Detect which cell encompasses the target text, then output its [X, Y] center coordinate. 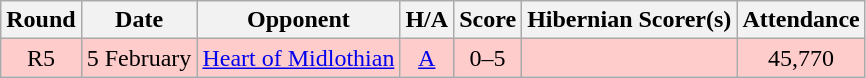
Score [488, 20]
Attendance [801, 20]
0–5 [488, 58]
Date [139, 20]
R5 [41, 58]
A [427, 58]
H/A [427, 20]
Heart of Midlothian [298, 58]
Hibernian Scorer(s) [630, 20]
45,770 [801, 58]
Opponent [298, 20]
Round [41, 20]
5 February [139, 58]
